Detect which cell encompasses the target text, then output its (x, y) center coordinate. 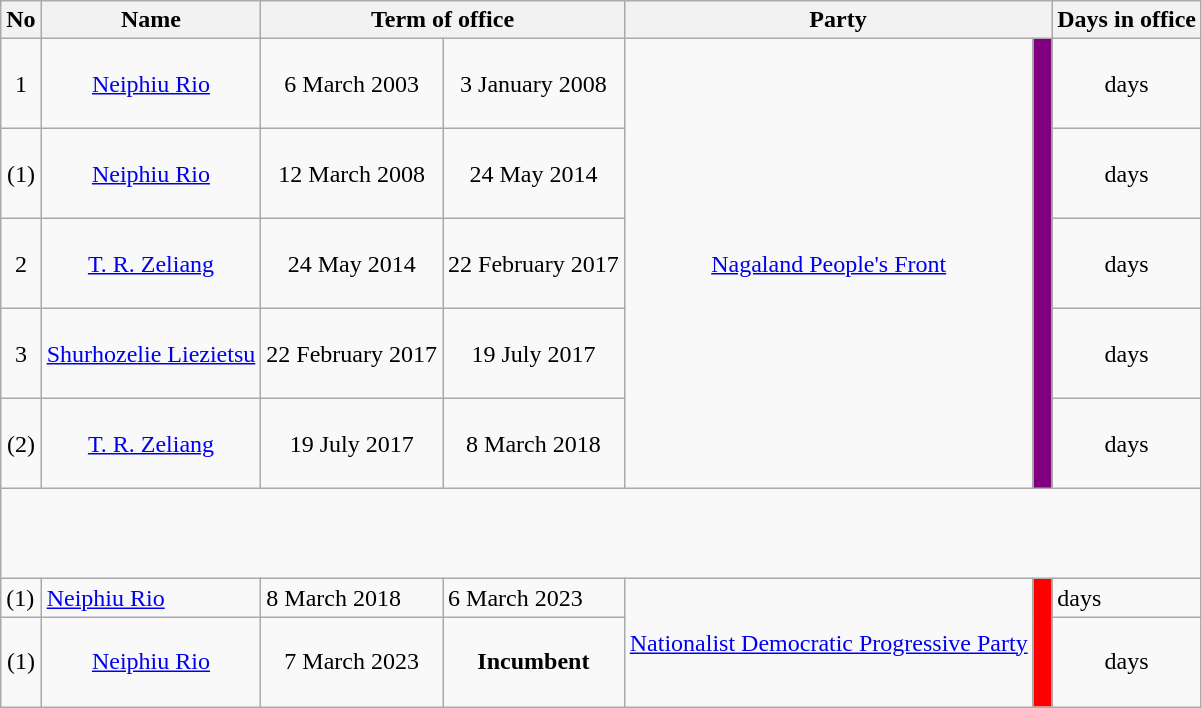
Nagaland People's Front (828, 264)
Party (838, 20)
No (21, 20)
2 (21, 264)
3 January 2008 (534, 84)
(2) (21, 444)
Days in office (1127, 20)
12 March 2008 (352, 174)
Name (151, 20)
1 (21, 84)
7 March 2023 (352, 662)
Nationalist Democratic Progressive Party (828, 643)
Shurhozelie Liezietsu (151, 354)
6 March 2023 (534, 598)
3 (21, 354)
6 March 2003 (352, 84)
Incumbent (534, 662)
Term of office (442, 20)
